Scan for the cell matching the given text and deliver its (x, y) coordinate at center. 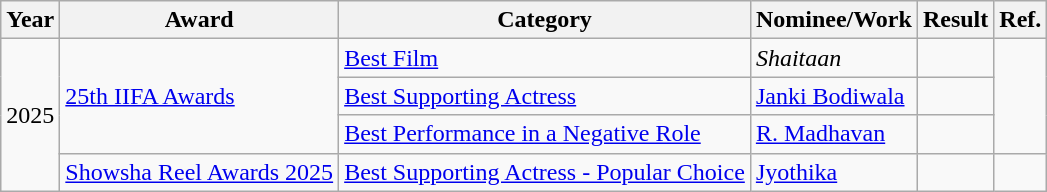
Ref. (1020, 20)
Best Supporting Actress - Popular Choice (545, 172)
Showsha Reel Awards 2025 (200, 172)
Best Performance in a Negative Role (545, 134)
25th IIFA Awards (200, 96)
Best Supporting Actress (545, 96)
2025 (30, 115)
Jyothika (834, 172)
R. Madhavan (834, 134)
Award (200, 20)
Janki Bodiwala (834, 96)
Best Film (545, 58)
Year (30, 20)
Nominee/Work (834, 20)
Result (955, 20)
Shaitaan (834, 58)
Category (545, 20)
